Locate the cell with the specified text and output its (X, Y) center coordinate. 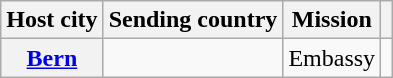
Embassy (332, 58)
Mission (332, 20)
Host city (52, 20)
Sending country (193, 20)
Bern (52, 58)
